For the text-containing cell, return its midpoint in (x, y) coordinate format. 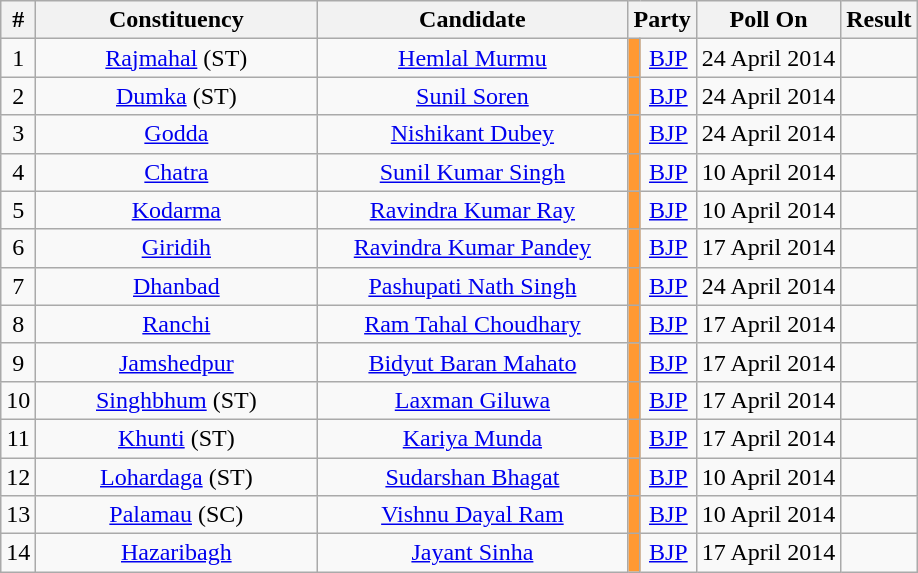
Dhanbad (176, 286)
Godda (176, 134)
Kodarma (176, 210)
Ravindra Kumar Pandey (472, 248)
9 (18, 362)
1 (18, 58)
7 (18, 286)
Lohardaga (ST) (176, 477)
Constituency (176, 20)
Giridih (176, 248)
Nishikant Dubey (472, 134)
Rajmahal (ST) (176, 58)
Kariya Munda (472, 438)
13 (18, 515)
2 (18, 96)
Pashupati Nath Singh (472, 286)
Dumka (ST) (176, 96)
6 (18, 248)
Poll On (768, 20)
12 (18, 477)
Candidate (472, 20)
5 (18, 210)
Jayant Sinha (472, 553)
8 (18, 324)
Sunil Kumar Singh (472, 172)
4 (18, 172)
Ranchi (176, 324)
Party (662, 20)
Singhbhum (ST) (176, 400)
Sudarshan Bhagat (472, 477)
Ram Tahal Choudhary (472, 324)
11 (18, 438)
Result (879, 20)
Khunti (ST) (176, 438)
Laxman Giluwa (472, 400)
# (18, 20)
10 (18, 400)
14 (18, 553)
Sunil Soren (472, 96)
3 (18, 134)
Hazaribagh (176, 553)
Bidyut Baran Mahato (472, 362)
Ravindra Kumar Ray (472, 210)
Chatra (176, 172)
Jamshedpur (176, 362)
Hemlal Murmu (472, 58)
Palamau (SC) (176, 515)
Vishnu Dayal Ram (472, 515)
